Determine the (x, y) coordinate at the center of the cell enclosing the given text.  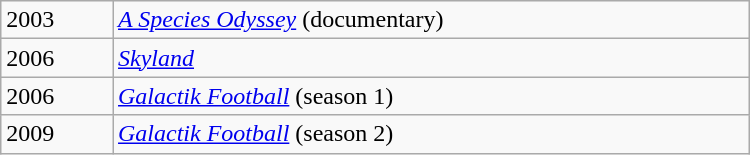
A Species Odyssey (documentary) (430, 20)
Skyland (430, 58)
2003 (57, 20)
Galactik Football (season 1) (430, 96)
2009 (57, 134)
Galactik Football (season 2) (430, 134)
